Determine the (x, y) coordinate at the center of the cell enclosing the given text.  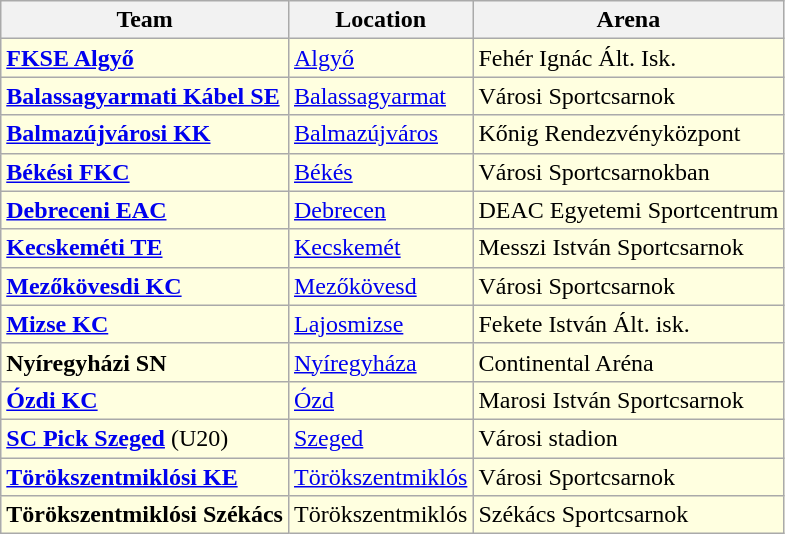
Nyíregyháza (380, 362)
Marosi István Sportcsarnok (628, 400)
Debreceni EAC (145, 210)
Location (380, 20)
Debrecen (380, 210)
Messzi István Sportcsarnok (628, 248)
Kőnig Rendezvényközpont (628, 134)
Ózdi KC (145, 400)
DEAC Egyetemi Sportcentrum (628, 210)
Mezőkövesd (380, 286)
Békés (380, 172)
Nyíregyházi SN (145, 362)
Continental Aréna (628, 362)
Balmazújvárosi KK (145, 134)
Mezőkövesdi KC (145, 286)
Törökszentmiklósi Székács (145, 515)
Békési FKC (145, 172)
Városi stadion (628, 438)
Kecskeméti TE (145, 248)
Arena (628, 20)
Balmazújváros (380, 134)
Szeged (380, 438)
SC Pick Szeged (U20) (145, 438)
Balassagyarmat (380, 96)
Törökszentmiklósi KE (145, 477)
Kecskemét (380, 248)
Fekete István Ált. isk. (628, 324)
Lajosmizse (380, 324)
Fehér Ignác Ált. Isk. (628, 58)
Team (145, 20)
Mizse KC (145, 324)
Ózd (380, 400)
Algyő (380, 58)
FKSE Algyő (145, 58)
Városi Sportcsarnokban (628, 172)
Balassagyarmati Kábel SE (145, 96)
Székács Sportcsarnok (628, 515)
